Scan for the cell matching the given text and deliver its (X, Y) coordinate at center. 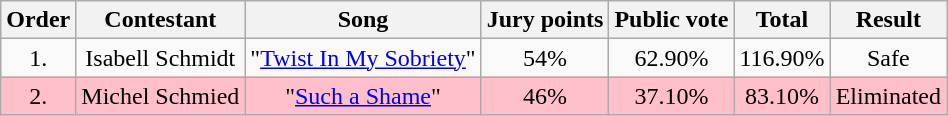
"Twist In My Sobriety" (363, 58)
46% (545, 96)
62.90% (672, 58)
Total (782, 20)
Safe (888, 58)
Public vote (672, 20)
Order (38, 20)
Contestant (160, 20)
37.10% (672, 96)
1. (38, 58)
Jury points (545, 20)
Song (363, 20)
116.90% (782, 58)
Eliminated (888, 96)
2. (38, 96)
Michel Schmied (160, 96)
Isabell Schmidt (160, 58)
54% (545, 58)
Result (888, 20)
"Such a Shame" (363, 96)
83.10% (782, 96)
